Search for the cell housing the specified text and yield its (X, Y) center coordinate. 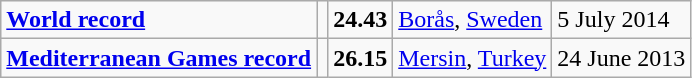
Mersin, Turkey (472, 58)
World record (159, 20)
26.15 (360, 58)
24 June 2013 (622, 58)
Mediterranean Games record (159, 58)
5 July 2014 (622, 20)
Borås, Sweden (472, 20)
24.43 (360, 20)
